Detect which cell encompasses the target text, then output its (X, Y) center coordinate. 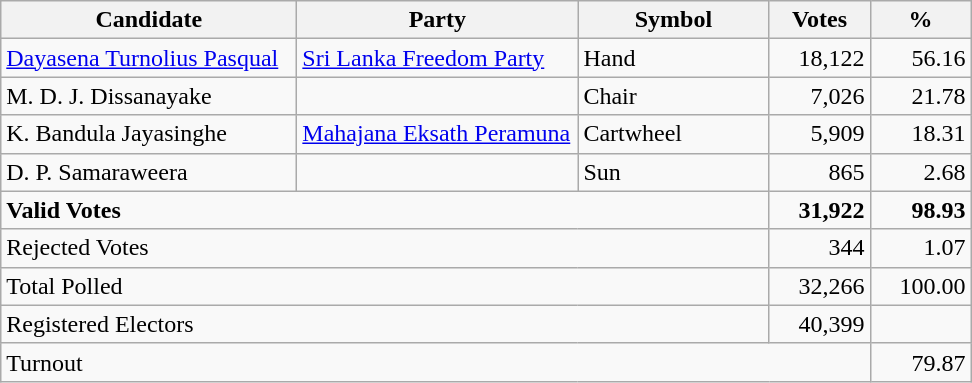
Cartwheel (674, 134)
Mahajana Eksath Peramuna (438, 134)
K. Bandula Jayasinghe (149, 134)
Total Polled (385, 286)
Turnout (436, 362)
98.93 (920, 210)
56.16 (920, 58)
Sri Lanka Freedom Party (438, 58)
D. P. Samaraweera (149, 172)
865 (820, 172)
2.68 (920, 172)
7,026 (820, 96)
Symbol (674, 20)
Registered Electors (385, 324)
344 (820, 248)
100.00 (920, 286)
Votes (820, 20)
% (920, 20)
Party (438, 20)
Valid Votes (385, 210)
21.78 (920, 96)
Hand (674, 58)
5,909 (820, 134)
Chair (674, 96)
40,399 (820, 324)
Sun (674, 172)
M. D. J. Dissanayake (149, 96)
1.07 (920, 248)
32,266 (820, 286)
18,122 (820, 58)
Dayasena Turnolius Pasqual (149, 58)
Rejected Votes (385, 248)
18.31 (920, 134)
Candidate (149, 20)
31,922 (820, 210)
79.87 (920, 362)
